From the cell containing the given text, extract its center point as [X, Y] coordinate. 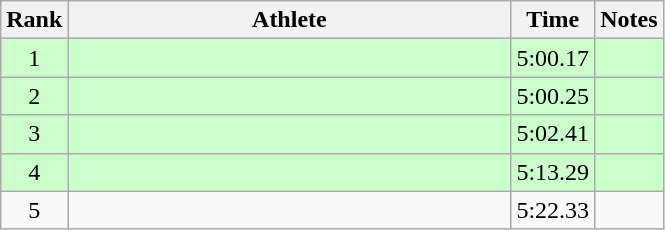
5 [34, 210]
4 [34, 172]
Athlete [290, 20]
2 [34, 96]
3 [34, 134]
Time [553, 20]
5:13.29 [553, 172]
5:00.25 [553, 96]
Rank [34, 20]
1 [34, 58]
Notes [629, 20]
5:02.41 [553, 134]
5:22.33 [553, 210]
5:00.17 [553, 58]
